Find where the given text appears and provide that cell's center as (X, Y) coordinate. 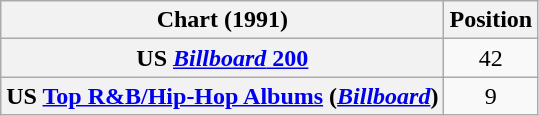
US Billboard 200 (222, 58)
US Top R&B/Hip-Hop Albums (Billboard) (222, 96)
42 (491, 58)
9 (491, 96)
Position (491, 20)
Chart (1991) (222, 20)
